Identify which cell holds the provided text, then report its (x, y) central coordinate. 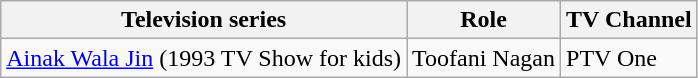
Toofani Nagan (484, 58)
TV Channel (630, 20)
Ainak Wala Jin (1993 TV Show for kids) (204, 58)
Role (484, 20)
Television series (204, 20)
PTV One (630, 58)
